Locate the cell with the specified text and output its [x, y] center coordinate. 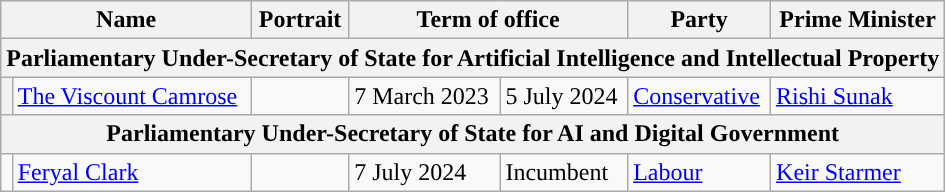
Prime Minister [858, 20]
Rishi Sunak [858, 96]
Labour [700, 172]
Party [700, 20]
Keir Starmer [858, 172]
Feryal Clark [132, 172]
Incumbent [564, 172]
Portrait [300, 20]
5 July 2024 [564, 96]
7 July 2024 [424, 172]
Name [126, 20]
Parliamentary Under-Secretary of State for AI and Digital Government [473, 134]
Term of office [488, 20]
7 March 2023 [424, 96]
Conservative [700, 96]
The Viscount Camrose [132, 96]
Parliamentary Under-Secretary of State for Artificial Intelligence and Intellectual Property [473, 58]
